Search for the cell housing the specified text and yield its [X, Y] center coordinate. 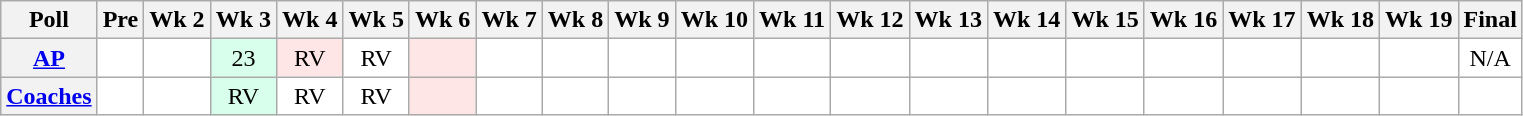
Poll [49, 20]
Final [1490, 20]
Wk 3 [243, 20]
Wk 16 [1183, 20]
Wk 17 [1262, 20]
Coaches [49, 96]
Wk 19 [1419, 20]
Wk 18 [1340, 20]
Wk 12 [870, 20]
Wk 6 [442, 20]
23 [243, 58]
Wk 8 [575, 20]
Wk 15 [1105, 20]
Wk 10 [714, 20]
Wk 2 [177, 20]
Wk 13 [948, 20]
Wk 4 [310, 20]
Wk 14 [1026, 20]
Wk 7 [509, 20]
Wk 5 [376, 20]
AP [49, 58]
Wk 11 [792, 20]
N/A [1490, 58]
Pre [120, 20]
Wk 9 [642, 20]
